Search for the cell housing the specified text and yield its [X, Y] center coordinate. 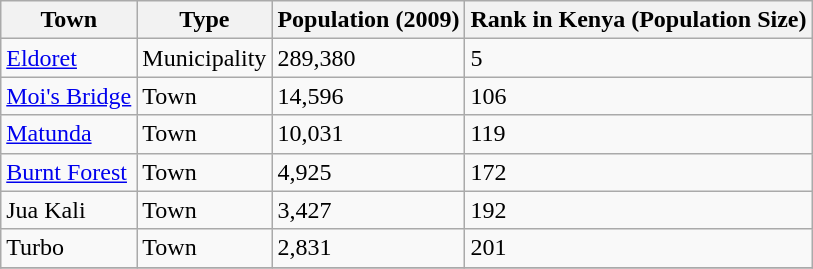
4,925 [368, 172]
Moi's Bridge [69, 96]
10,031 [368, 134]
Municipality [204, 58]
106 [638, 96]
172 [638, 172]
Matunda [69, 134]
5 [638, 58]
192 [638, 210]
Turbo [69, 248]
289,380 [368, 58]
2,831 [368, 248]
Type [204, 20]
Eldoret [69, 58]
14,596 [368, 96]
119 [638, 134]
Population (2009) [368, 20]
3,427 [368, 210]
Rank in Kenya (Population Size) [638, 20]
201 [638, 248]
Jua Kali [69, 210]
Burnt Forest [69, 172]
